From the cell containing the given text, extract its center point as (x, y) coordinate. 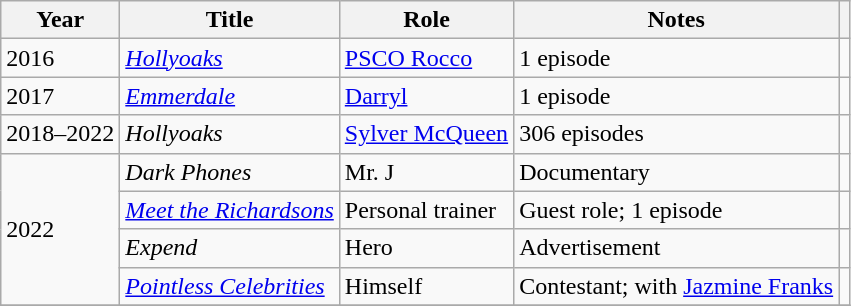
Year (60, 20)
2017 (60, 96)
Title (230, 20)
Meet the Richardsons (230, 210)
Documentary (676, 172)
Contestant; with Jazmine Franks (676, 286)
Himself (426, 286)
Guest role; 1 episode (676, 210)
Dark Phones (230, 172)
Darryl (426, 96)
Pointless Celebrities (230, 286)
2016 (60, 58)
Advertisement (676, 248)
Mr. J (426, 172)
Notes (676, 20)
Hero (426, 248)
Personal trainer (426, 210)
2018–2022 (60, 134)
Emmerdale (230, 96)
PSCO Rocco (426, 58)
Role (426, 20)
306 episodes (676, 134)
Sylver McQueen (426, 134)
Expend (230, 248)
2022 (60, 229)
